Return [X, Y] of the center of cell containing provided text 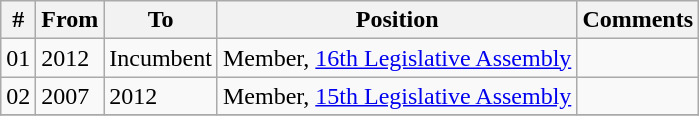
01 [18, 58]
Position [396, 20]
Comments [638, 20]
02 [18, 96]
Member, 16th Legislative Assembly [396, 58]
To [161, 20]
# [18, 20]
2007 [70, 96]
Incumbent [161, 58]
From [70, 20]
Member, 15th Legislative Assembly [396, 96]
